Output the [X, Y] coordinate of the center of the cell containing the given text.  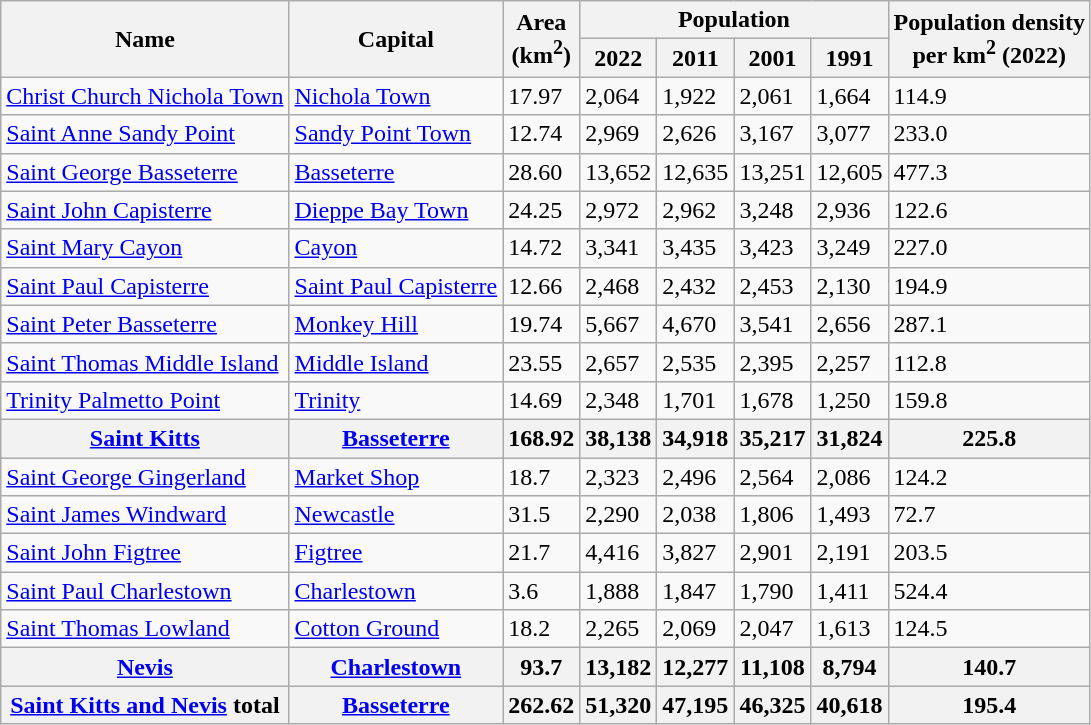
1,411 [850, 591]
3,541 [772, 324]
1,250 [850, 400]
3,435 [696, 248]
Saint Anne Sandy Point [145, 134]
Newcastle [396, 515]
14.72 [542, 248]
Saint George Gingerland [145, 477]
2,656 [850, 324]
38,138 [618, 438]
2,130 [850, 286]
194.9 [989, 286]
2001 [772, 58]
31.5 [542, 515]
Dieppe Bay Town [396, 210]
24.25 [542, 210]
Saint James Windward [145, 515]
31,824 [850, 438]
2,535 [696, 362]
2,395 [772, 362]
Area (km2) [542, 39]
2,257 [850, 362]
2,047 [772, 629]
4,670 [696, 324]
5,667 [618, 324]
2022 [618, 58]
Capital [396, 39]
1,613 [850, 629]
2,432 [696, 286]
1,678 [772, 400]
168.92 [542, 438]
Saint Thomas Middle Island [145, 362]
2,191 [850, 553]
35,217 [772, 438]
72.7 [989, 515]
18.2 [542, 629]
Market Shop [396, 477]
3,423 [772, 248]
3,167 [772, 134]
2,061 [772, 96]
2,069 [696, 629]
Trinity [396, 400]
2,972 [618, 210]
28.60 [542, 172]
3,248 [772, 210]
524.4 [989, 591]
124.2 [989, 477]
3,827 [696, 553]
3,077 [850, 134]
12,277 [696, 667]
2,962 [696, 210]
2,901 [772, 553]
225.8 [989, 438]
2,323 [618, 477]
Figtree [396, 553]
Nevis [145, 667]
18.7 [542, 477]
2,453 [772, 286]
Cayon [396, 248]
Saint Peter Basseterre [145, 324]
Saint Thomas Lowland [145, 629]
124.5 [989, 629]
1,790 [772, 591]
Middle Island [396, 362]
51,320 [618, 705]
Trinity Palmetto Point [145, 400]
159.8 [989, 400]
Name [145, 39]
Nichola Town [396, 96]
2011 [696, 58]
Monkey Hill [396, 324]
13,652 [618, 172]
2,936 [850, 210]
2,086 [850, 477]
13,251 [772, 172]
12,635 [696, 172]
Population [734, 20]
Saint Mary Cayon [145, 248]
1,806 [772, 515]
2,290 [618, 515]
195.4 [989, 705]
1991 [850, 58]
1,847 [696, 591]
Saint Kitts and Nevis total [145, 705]
40,618 [850, 705]
11,108 [772, 667]
19.74 [542, 324]
93.7 [542, 667]
122.6 [989, 210]
1,701 [696, 400]
Saint John Figtree [145, 553]
Christ Church Nichola Town [145, 96]
12.74 [542, 134]
13,182 [618, 667]
Saint John Capisterre [145, 210]
2,969 [618, 134]
3,249 [850, 248]
Saint George Basseterre [145, 172]
2,064 [618, 96]
203.5 [989, 553]
2,468 [618, 286]
21.7 [542, 553]
287.1 [989, 324]
112.8 [989, 362]
34,918 [696, 438]
2,657 [618, 362]
17.97 [542, 96]
12.66 [542, 286]
114.9 [989, 96]
Saint Kitts [145, 438]
1,493 [850, 515]
3,341 [618, 248]
2,038 [696, 515]
12,605 [850, 172]
4,416 [618, 553]
262.62 [542, 705]
46,325 [772, 705]
Saint Paul Charlestown [145, 591]
227.0 [989, 248]
1,888 [618, 591]
2,496 [696, 477]
23.55 [542, 362]
Cotton Ground [396, 629]
47,195 [696, 705]
477.3 [989, 172]
8,794 [850, 667]
140.7 [989, 667]
2,564 [772, 477]
Population density per km2 (2022) [989, 39]
3.6 [542, 591]
1,922 [696, 96]
233.0 [989, 134]
2,265 [618, 629]
Sandy Point Town [396, 134]
14.69 [542, 400]
1,664 [850, 96]
2,348 [618, 400]
2,626 [696, 134]
